Search for the cell housing the specified text and yield its [X, Y] center coordinate. 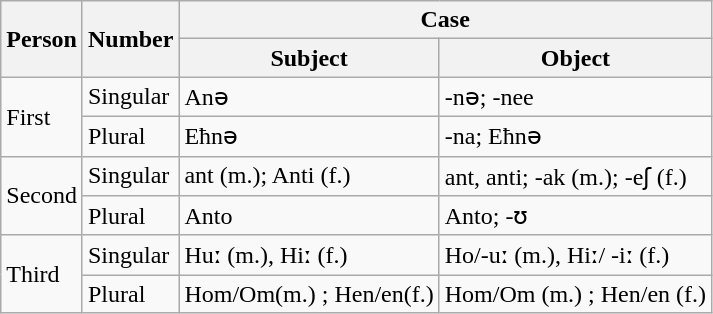
Case [446, 20]
First [42, 116]
Hom/Om (m.) ; Hen/en (f.) [575, 294]
Anǝ [309, 97]
ant (m.); Anti (f.) [309, 176]
Person [42, 39]
ant, anti; -ak (m.); -eʃ (f.) [575, 176]
Huː (m.), Hiː (f.) [309, 255]
Eħnǝ [309, 136]
Subject [309, 58]
Number [130, 39]
Second [42, 196]
Object [575, 58]
-na; Eħnǝ [575, 136]
Hom/Om(m.) ; Hen/en(f.) [309, 294]
Ho/-uː (m.), Hiː/ -iː (f.) [575, 255]
Anto; -ʊ [575, 216]
Third [42, 274]
-nǝ; -nee [575, 97]
Anto [309, 216]
